Identify which cell holds the provided text, then report its [X, Y] central coordinate. 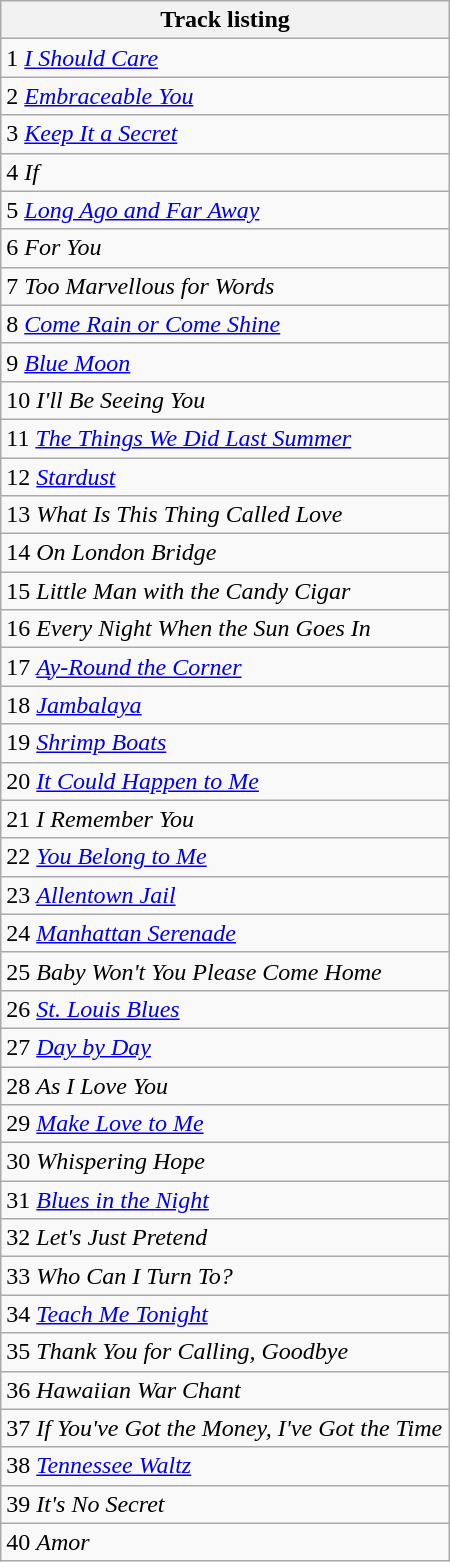
38 Tennessee Waltz [225, 1466]
14 On London Bridge [225, 553]
39 It's No Secret [225, 1504]
30 Whispering Hope [225, 1162]
20 It Could Happen to Me [225, 781]
8 Come Rain or Come Shine [225, 324]
5 Long Ago and Far Away [225, 210]
3 Keep It a Secret [225, 134]
33 Who Can I Turn To? [225, 1276]
2 Embraceable You [225, 96]
11 The Things We Did Last Summer [225, 438]
31 Blues in the Night [225, 1200]
27 Day by Day [225, 1047]
19 Shrimp Boats [225, 743]
13 What Is This Thing Called Love [225, 515]
4 If [225, 172]
29 Make Love to Me [225, 1124]
22 You Belong to Me [225, 857]
25 Baby Won't You Please Come Home [225, 971]
18 Jambalaya [225, 705]
37 If You've Got the Money, I've Got the Time [225, 1428]
Track listing [225, 20]
9 Blue Moon [225, 362]
35 Thank You for Calling, Goodbye [225, 1352]
16 Every Night When the Sun Goes In [225, 629]
10 I'll Be Seeing You [225, 400]
26 St. Louis Blues [225, 1009]
23 Allentown Jail [225, 895]
7 Too Marvellous for Words [225, 286]
15 Little Man with the Candy Cigar [225, 591]
21 I Remember You [225, 819]
36 Hawaiian War Chant [225, 1390]
34 Teach Me Tonight [225, 1314]
6 For You [225, 248]
12 Stardust [225, 477]
24 Manhattan Serenade [225, 933]
1 I Should Care [225, 58]
40 Amor [225, 1542]
32 Let's Just Pretend [225, 1238]
28 As I Love You [225, 1085]
17 Ay-Round the Corner [225, 667]
